Identify which cell holds the provided text, then report its [x, y] central coordinate. 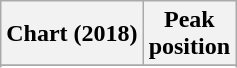
Peakposition [189, 34]
Chart (2018) [72, 34]
